Determine the [X, Y] coordinate at the center of the cell enclosing the given text.  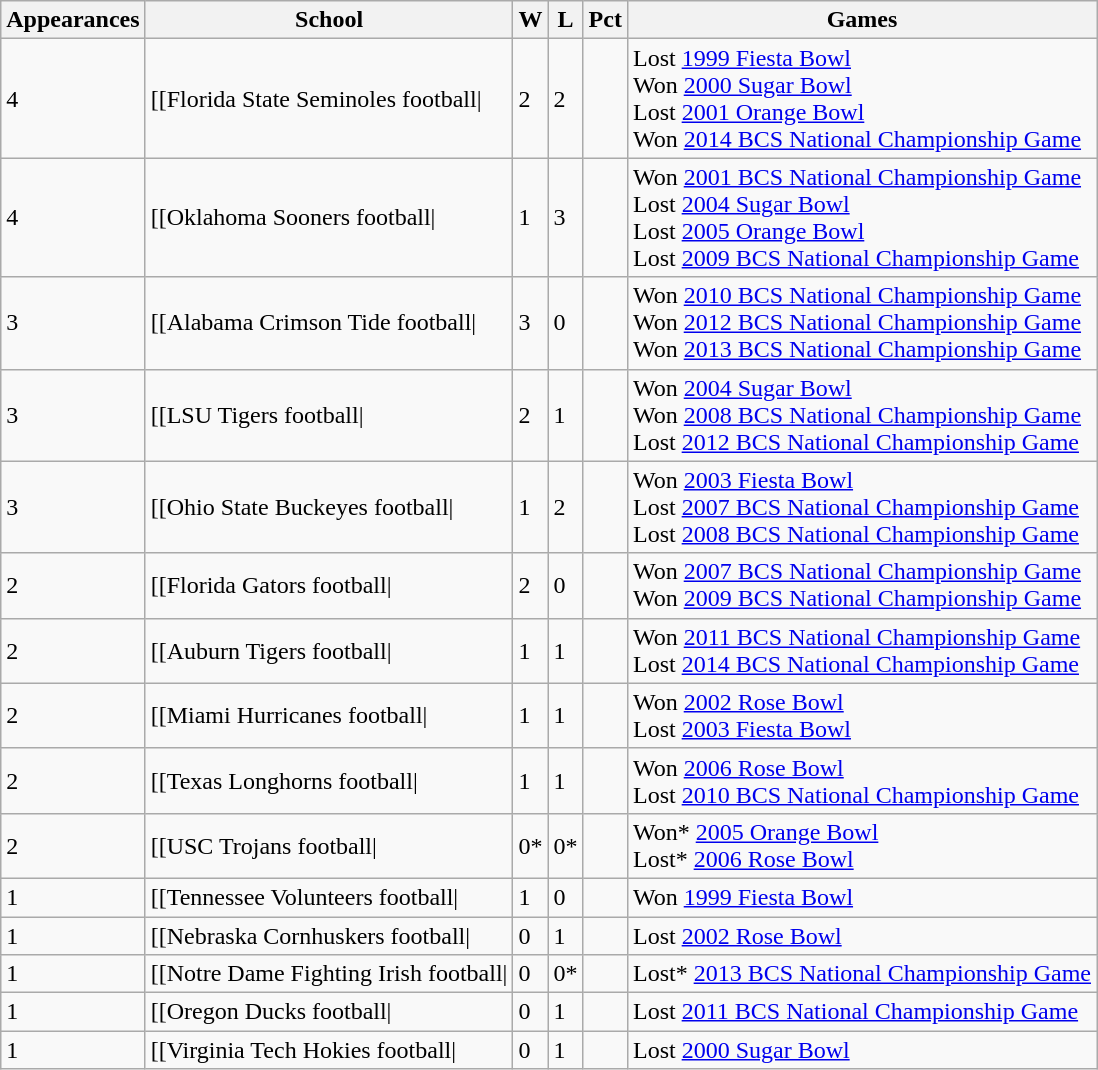
[[Miami Hurricanes football| [329, 716]
W [530, 20]
[[Texas Longhorns football| [329, 780]
[[LSU Tigers football| [329, 415]
Pct [605, 20]
Won 2006 Rose BowlLost 2010 BCS National Championship Game [862, 780]
[[Ohio State Buckeyes football| [329, 507]
Appearances [73, 20]
Lost 2000 Sugar Bowl [862, 1050]
[[USC Trojans football| [329, 846]
L [566, 20]
Won 2011 BCS National Championship GameLost 2014 BCS National Championship Game [862, 650]
[[Oklahoma Sooners football| [329, 218]
[[Virginia Tech Hokies football| [329, 1050]
[[Tennessee Volunteers football| [329, 897]
[[Notre Dame Fighting Irish football| [329, 974]
Won 1999 Fiesta Bowl [862, 897]
Lost 2002 Rose Bowl [862, 935]
Won* 2005 Orange BowlLost* 2006 Rose Bowl [862, 846]
[[Oregon Ducks football| [329, 1012]
Won 2002 Rose BowlLost 2003 Fiesta Bowl [862, 716]
Won 2007 BCS National Championship GameWon 2009 BCS National Championship Game [862, 586]
Lost 1999 Fiesta BowlWon 2000 Sugar BowlLost 2001 Orange BowlWon 2014 BCS National Championship Game [862, 98]
Won 2004 Sugar BowlWon 2008 BCS National Championship GameLost 2012 BCS National Championship Game [862, 415]
[[Alabama Crimson Tide football| [329, 323]
[[Florida Gators football| [329, 586]
[[Florida State Seminoles football| [329, 98]
Lost 2011 BCS National Championship Game [862, 1012]
Won 2001 BCS National Championship GameLost 2004 Sugar BowlLost 2005 Orange BowlLost 2009 BCS National Championship Game [862, 218]
Games [862, 20]
[[Auburn Tigers football| [329, 650]
Won 2003 Fiesta BowlLost 2007 BCS National Championship GameLost 2008 BCS National Championship Game [862, 507]
Won 2010 BCS National Championship GameWon 2012 BCS National Championship GameWon 2013 BCS National Championship Game [862, 323]
School [329, 20]
[[Nebraska Cornhuskers football| [329, 935]
Lost* 2013 BCS National Championship Game [862, 974]
